Return (X, Y) of the center of cell containing provided text 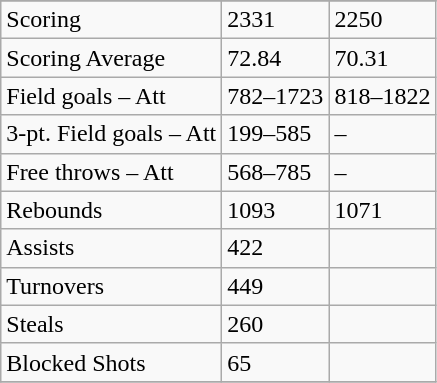
Scoring Average (112, 58)
199–585 (276, 134)
568–785 (276, 172)
422 (276, 248)
3-pt. Field goals – Att (112, 134)
72.84 (276, 58)
Turnovers (112, 286)
818–1822 (382, 96)
Assists (112, 248)
1071 (382, 210)
449 (276, 286)
Scoring (112, 20)
Blocked Shots (112, 362)
2250 (382, 20)
Steals (112, 324)
70.31 (382, 58)
1093 (276, 210)
Rebounds (112, 210)
Free throws – Att (112, 172)
782–1723 (276, 96)
2331 (276, 20)
Field goals – Att (112, 96)
260 (276, 324)
65 (276, 362)
